Capture the cell that displays the provided text and extract its [x, y] central coordinate. 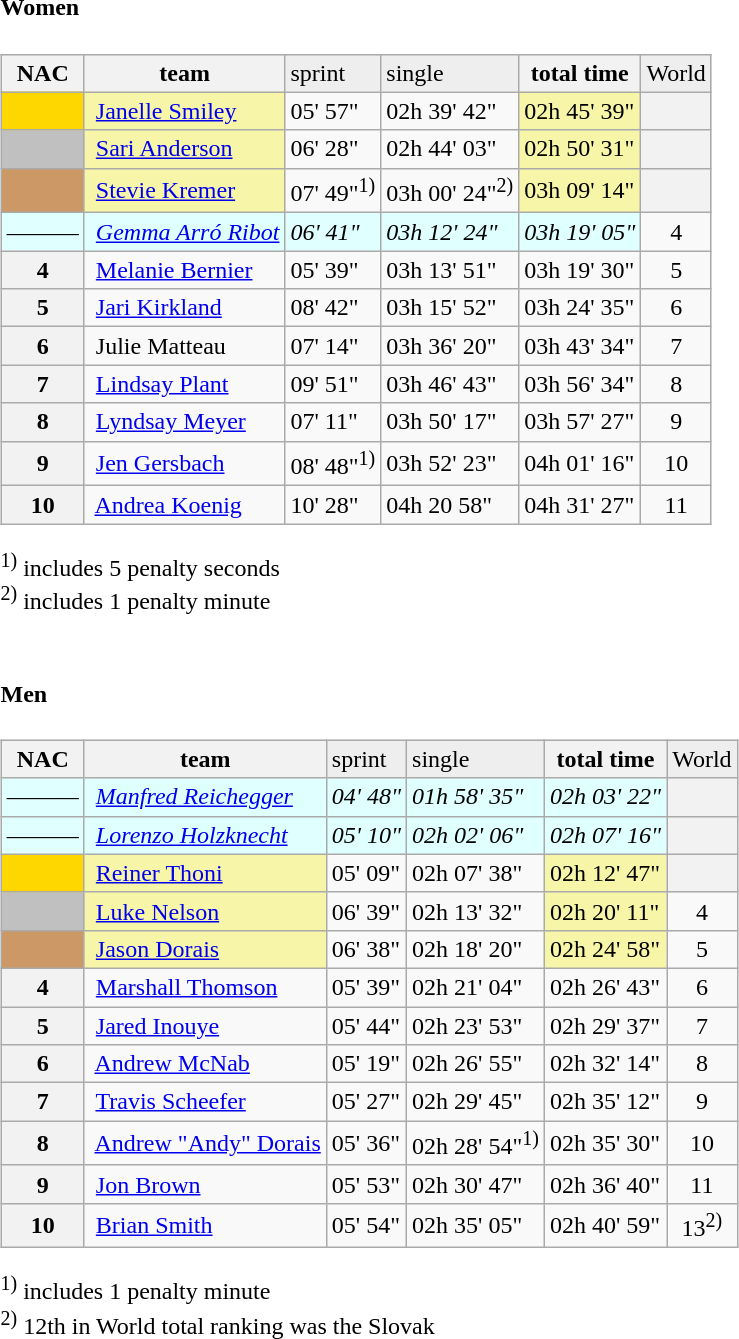
02h 03' 22" [605, 797]
03h 52' 23" [450, 464]
02h 13' 32" [476, 911]
Sari Anderson [184, 149]
Julie Matteau [184, 346]
06' 41" [333, 232]
Luke Nelson [205, 911]
04h 01' 16" [580, 464]
Lorenzo Holzknecht [205, 835]
06' 39" [366, 911]
02h 18' 20" [476, 949]
02h 20' 11" [605, 911]
05' 57" [333, 111]
08' 48"1) [333, 464]
02h 50' 31" [580, 149]
Gemma Arró Ribot [184, 232]
06' 28" [333, 149]
Travis Scheefer [205, 1102]
02h 29' 37" [605, 1025]
Jen Gersbach [184, 464]
02h 35' 12" [605, 1102]
02h 39' 42" [450, 111]
02h 23' 53" [476, 1025]
Jari Kirkland [184, 308]
Jon Brown [205, 1184]
Lindsay Plant [184, 384]
02h 26' 43" [605, 987]
05' 44" [366, 1025]
02h 29' 45" [476, 1102]
02h 30' 47" [476, 1184]
02h 28' 54"1) [476, 1144]
04h 31' 27" [580, 505]
05' 36" [366, 1144]
05' 10" [366, 835]
05' 19" [366, 1064]
03h 50' 17" [450, 422]
07' 11" [333, 422]
Jared Inouye [205, 1025]
02h 07' 16" [605, 835]
Andrew McNab [205, 1064]
05' 09" [366, 873]
03h 19' 05" [580, 232]
02h 26' 55" [476, 1064]
08' 42" [333, 308]
05' 53" [366, 1184]
02h 12' 47" [605, 873]
Brian Smith [205, 1226]
Melanie Bernier [184, 270]
04' 48" [366, 797]
06' 38" [366, 949]
07' 49"1) [333, 190]
Andrea Koenig [184, 505]
03h 36' 20" [450, 346]
03h 24' 35" [580, 308]
03h 00' 24"2) [450, 190]
Stevie Kremer [184, 190]
02h 32' 14" [605, 1064]
02h 35' 30" [605, 1144]
03h 19' 30" [580, 270]
02h 07' 38" [476, 873]
09' 51" [333, 384]
01h 58' 35" [476, 797]
03h 43' 34" [580, 346]
07' 14" [333, 346]
03h 15' 52" [450, 308]
02h 02' 06" [476, 835]
132) [702, 1226]
Andrew "Andy" Dorais [205, 1144]
03h 09' 14" [580, 190]
02h 24' 58" [605, 949]
Reiner Thoni [205, 873]
Jason Dorais [205, 949]
Marshall Thomson [205, 987]
05' 27" [366, 1102]
03h 12' 24" [450, 232]
Janelle Smiley [184, 111]
03h 57' 27" [580, 422]
Manfred Reichegger [205, 797]
02h 44' 03" [450, 149]
02h 21' 04" [476, 987]
05' 54" [366, 1226]
03h 13' 51" [450, 270]
04h 20 58" [450, 505]
02h 36' 40" [605, 1184]
02h 35' 05" [476, 1226]
10' 28" [333, 505]
03h 46' 43" [450, 384]
Lyndsay Meyer [184, 422]
03h 56' 34" [580, 384]
02h 40' 59" [605, 1226]
02h 45' 39" [580, 111]
